Provide the (x, y) coordinate of the cell's center where the given text is located.  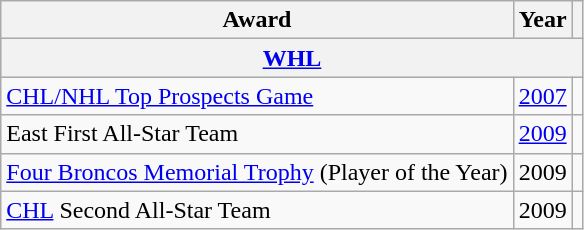
WHL (292, 58)
2007 (542, 96)
CHL Second All-Star Team (257, 210)
CHL/NHL Top Prospects Game (257, 96)
Year (542, 20)
East First All-Star Team (257, 134)
Four Broncos Memorial Trophy (Player of the Year) (257, 172)
Award (257, 20)
